Return the [X, Y] coordinate for the center point of the cell that contains the specified text.  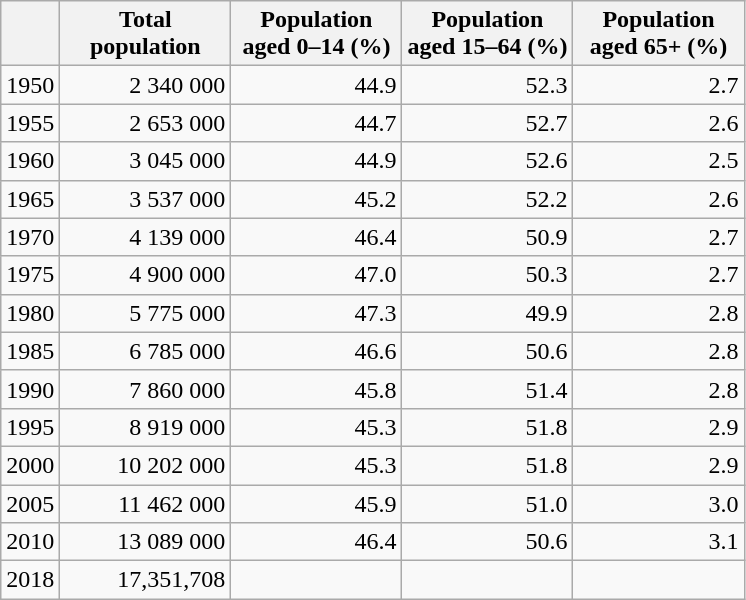
11 462 000 [146, 503]
45.8 [316, 389]
50.9 [488, 237]
1980 [30, 313]
1985 [30, 351]
46.6 [316, 351]
7 860 000 [146, 389]
1960 [30, 161]
2010 [30, 542]
Population aged 0–14 (%) [316, 34]
6 785 000 [146, 351]
1955 [30, 123]
3.0 [658, 503]
Total population [146, 34]
52.6 [488, 161]
2 653 000 [146, 123]
47.0 [316, 275]
52.2 [488, 199]
52.3 [488, 85]
1970 [30, 237]
5 775 000 [146, 313]
50.3 [488, 275]
2005 [30, 503]
2018 [30, 580]
52.7 [488, 123]
Population aged 15–64 (%) [488, 34]
2000 [30, 465]
1975 [30, 275]
3 537 000 [146, 199]
51.4 [488, 389]
2.5 [658, 161]
51.0 [488, 503]
1995 [30, 427]
10 202 000 [146, 465]
Population aged 65+ (%) [658, 34]
13 089 000 [146, 542]
44.7 [316, 123]
45.2 [316, 199]
4 139 000 [146, 237]
3 045 000 [146, 161]
1990 [30, 389]
17,351,708 [146, 580]
2 340 000 [146, 85]
1965 [30, 199]
45.9 [316, 503]
4 900 000 [146, 275]
8 919 000 [146, 427]
49.9 [488, 313]
47.3 [316, 313]
1950 [30, 85]
3.1 [658, 542]
